Determine the (x, y) coordinate at the center of the cell enclosing the given text.  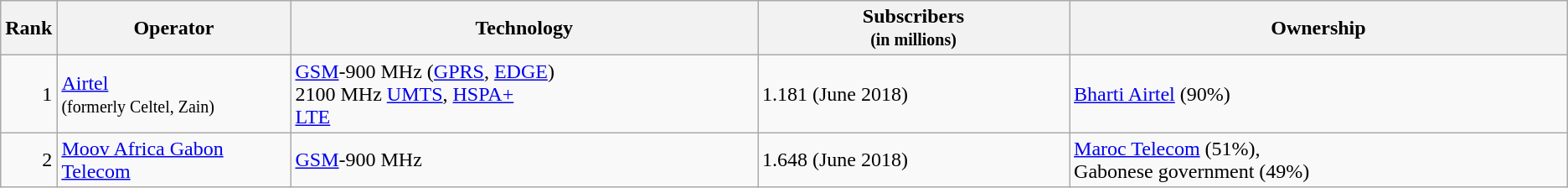
Airtel(formerly Celtel, Zain) (174, 94)
Maroc Telecom (51%), Gabonese government (49%) (1318, 159)
Bharti Airtel (90%) (1318, 94)
Moov Africa Gabon Telecom (174, 159)
Rank (28, 29)
1.181 (June 2018) (913, 94)
2 (28, 159)
Ownership (1318, 29)
GSM-900 MHz (524, 159)
1.648 (June 2018) (913, 159)
GSM-900 MHz (GPRS, EDGE)2100 MHz UMTS, HSPA+LTE (524, 94)
1 (28, 94)
Subscribers(in millions) (913, 29)
Technology (524, 29)
Operator (174, 29)
